From the cell containing the given text, extract its center point as [X, Y] coordinate. 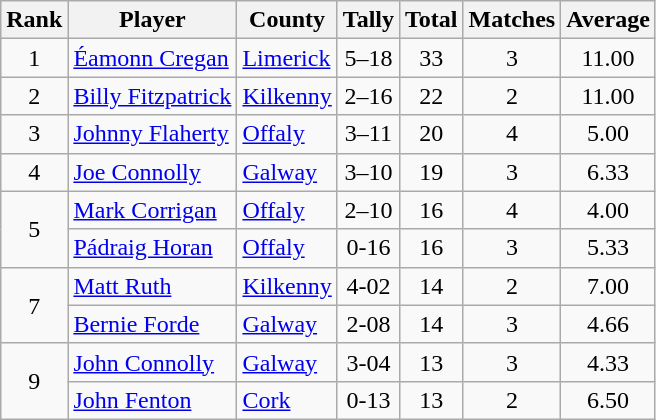
6.33 [608, 172]
4-02 [368, 286]
Tally [368, 20]
5 [34, 229]
Matt Ruth [152, 286]
John Fenton [152, 400]
7 [34, 305]
Rank [34, 20]
5.33 [608, 248]
Player [152, 20]
6.50 [608, 400]
20 [431, 134]
0-13 [368, 400]
4.66 [608, 324]
Joe Connolly [152, 172]
County [287, 20]
2–16 [368, 96]
Total [431, 20]
33 [431, 58]
Bernie Forde [152, 324]
2–10 [368, 210]
Limerick [287, 58]
4.33 [608, 362]
3-04 [368, 362]
7.00 [608, 286]
Matches [512, 20]
Average [608, 20]
John Connolly [152, 362]
0-16 [368, 248]
1 [34, 58]
Pádraig Horan [152, 248]
Johnny Flaherty [152, 134]
19 [431, 172]
Éamonn Cregan [152, 58]
Mark Corrigan [152, 210]
5.00 [608, 134]
9 [34, 381]
3–11 [368, 134]
4.00 [608, 210]
Billy Fitzpatrick [152, 96]
3–10 [368, 172]
5–18 [368, 58]
22 [431, 96]
2-08 [368, 324]
Cork [287, 400]
